Return (x, y) of the center of cell containing provided text 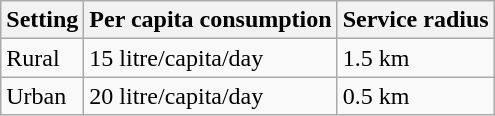
Rural (42, 58)
Service radius (416, 20)
20 litre/capita/day (210, 96)
0.5 km (416, 96)
Per capita consumption (210, 20)
15 litre/capita/day (210, 58)
Urban (42, 96)
Setting (42, 20)
1.5 km (416, 58)
